Provide the [X, Y] coordinate of the cell's center where the given text is located.  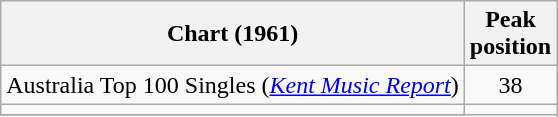
Peakposition [510, 34]
Chart (1961) [233, 34]
Australia Top 100 Singles (Kent Music Report) [233, 85]
38 [510, 85]
